Provide the (X, Y) coordinate of the cell's center where the given text is located.  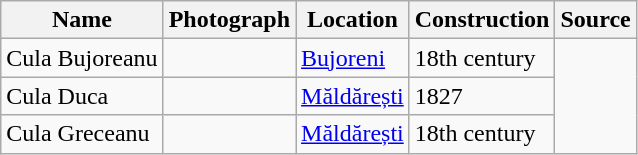
1827 (482, 96)
Bujoreni (353, 58)
Cula Duca (82, 96)
Cula Greceanu (82, 134)
Photograph (229, 20)
Cula Bujoreanu (82, 58)
Location (353, 20)
Name (82, 20)
Construction (482, 20)
Source (596, 20)
